Capture the cell that displays the provided text and extract its [x, y] central coordinate. 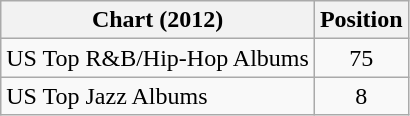
Position [361, 20]
US Top Jazz Albums [158, 96]
Chart (2012) [158, 20]
75 [361, 58]
US Top R&B/Hip-Hop Albums [158, 58]
8 [361, 96]
